Find where the given text appears and provide that cell's center as (X, Y) coordinate. 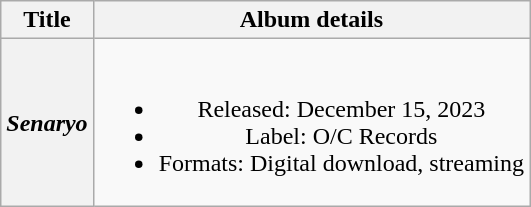
Senaryo (47, 122)
Title (47, 20)
Released: December 15, 2023Label: O/C RecordsFormats: Digital download, streaming (311, 122)
Album details (311, 20)
